Locate the cell with the specified text and output its [x, y] center coordinate. 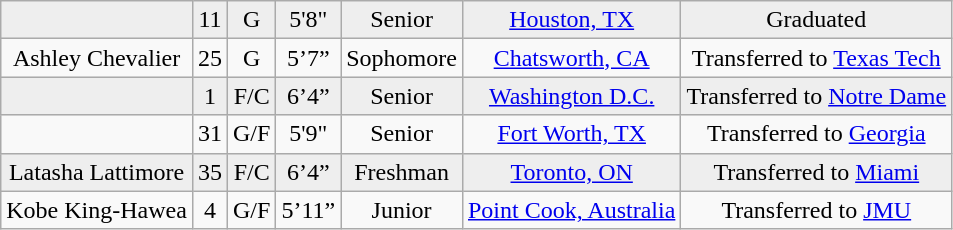
Point Cook, Australia [571, 210]
Toronto, ON [571, 172]
Transferred to Texas Tech [816, 58]
5’11” [308, 210]
Washington D.C. [571, 96]
4 [210, 210]
35 [210, 172]
5'9" [308, 134]
5’7” [308, 58]
Transferred to Georgia [816, 134]
Sophomore [402, 58]
Latasha Lattimore [97, 172]
1 [210, 96]
Graduated [816, 20]
Ashley Chevalier [97, 58]
Fort Worth, TX [571, 134]
Houston, TX [571, 20]
31 [210, 134]
Transferred to Notre Dame [816, 96]
Transferred to Miami [816, 172]
Freshman [402, 172]
25 [210, 58]
Kobe King-Hawea [97, 210]
Transferred to JMU [816, 210]
5'8" [308, 20]
11 [210, 20]
Junior [402, 210]
Chatsworth, CA [571, 58]
